Output the (x, y) coordinate of the center of the cell containing the given text.  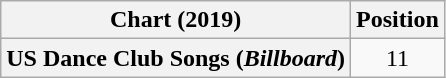
Chart (2019) (176, 20)
US Dance Club Songs (Billboard) (176, 58)
Position (398, 20)
11 (398, 58)
